Extract the (X, Y) coordinate from the center of the cell holding the provided text.  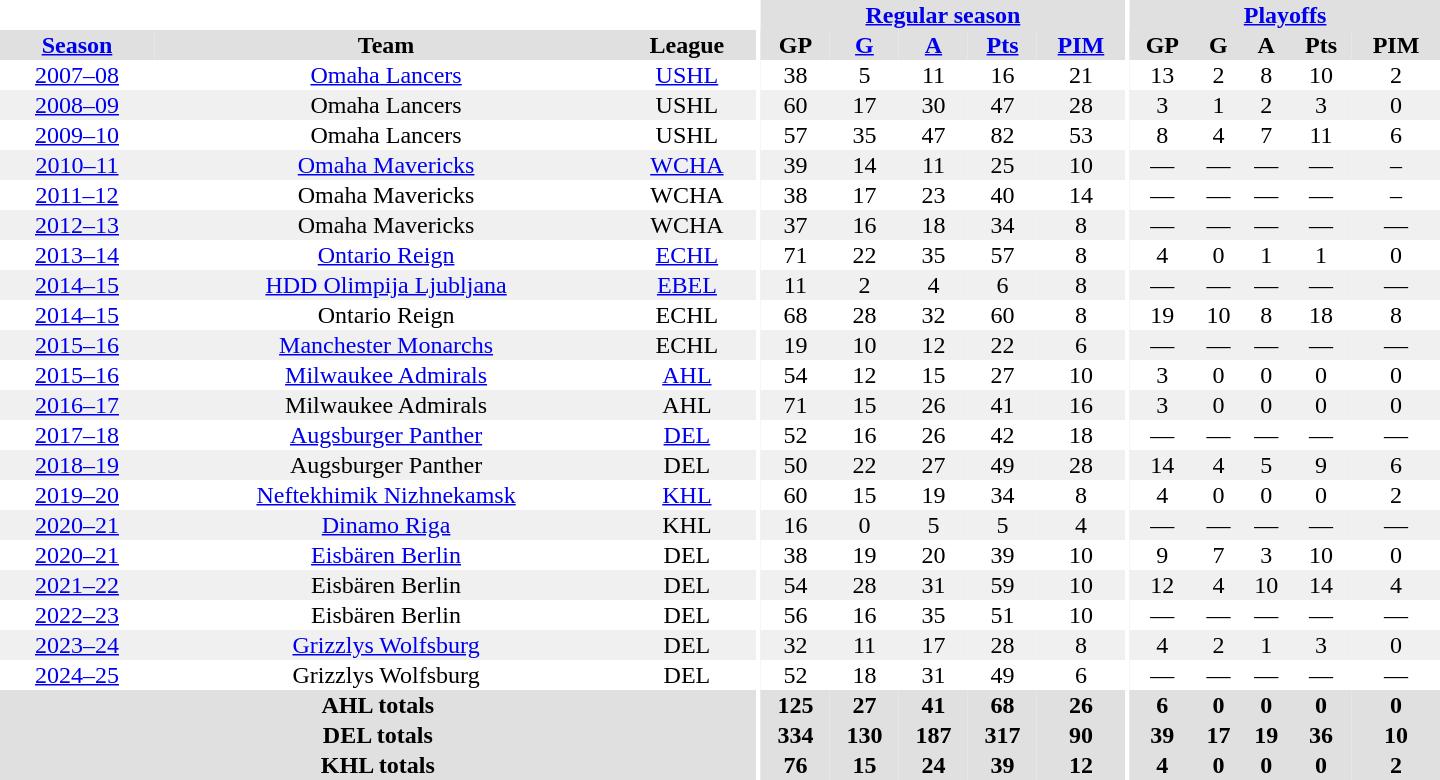
59 (1002, 585)
DEL totals (378, 735)
51 (1002, 615)
334 (796, 735)
40 (1002, 195)
2016–17 (77, 405)
130 (864, 735)
53 (1081, 135)
2011–12 (77, 195)
HDD Olimpija Ljubljana (386, 285)
Team (386, 45)
30 (934, 105)
Dinamo Riga (386, 525)
Regular season (943, 15)
2018–19 (77, 465)
37 (796, 225)
2017–18 (77, 435)
2023–24 (77, 645)
2009–10 (77, 135)
2024–25 (77, 675)
56 (796, 615)
82 (1002, 135)
21 (1081, 75)
2022–23 (77, 615)
EBEL (686, 285)
Neftekhimik Nizhnekamsk (386, 495)
42 (1002, 435)
317 (1002, 735)
24 (934, 765)
2008–09 (77, 105)
187 (934, 735)
50 (796, 465)
League (686, 45)
2019–20 (77, 495)
2013–14 (77, 255)
2010–11 (77, 165)
76 (796, 765)
20 (934, 555)
90 (1081, 735)
13 (1162, 75)
2012–13 (77, 225)
Manchester Monarchs (386, 345)
2021–22 (77, 585)
KHL totals (378, 765)
23 (934, 195)
36 (1321, 735)
AHL totals (378, 705)
Playoffs (1285, 15)
Season (77, 45)
25 (1002, 165)
125 (796, 705)
2007–08 (77, 75)
